Pinpoint the cell where the given text exists, returning its (X, Y) midpoint coordinate. 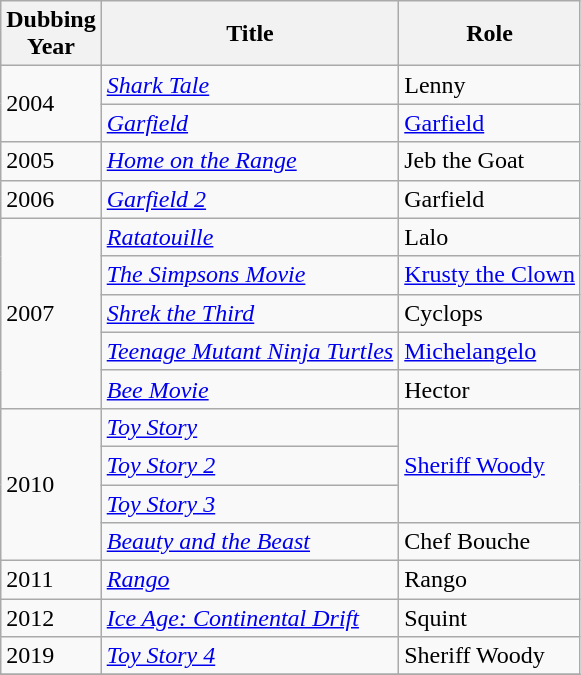
Cyclops (490, 313)
Role (490, 34)
Home on the Range (250, 161)
2012 (51, 618)
2005 (51, 161)
Title (250, 34)
Beauty and the Beast (250, 542)
2004 (51, 104)
Toy Story (250, 427)
Ratatouille (250, 237)
Toy Story 2 (250, 465)
Squint (490, 618)
2007 (51, 313)
Krusty the Clown (490, 275)
Bee Movie (250, 389)
Lalo (490, 237)
2019 (51, 656)
Chef Bouche (490, 542)
Toy Story 3 (250, 503)
Shark Tale (250, 85)
Shrek the Third (250, 313)
Teenage Mutant Ninja Turtles (250, 351)
Garfield 2 (250, 199)
Lenny (490, 85)
Jeb the Goat (490, 161)
The Simpsons Movie (250, 275)
Ice Age: Continental Drift (250, 618)
2011 (51, 580)
2010 (51, 484)
DubbingYear (51, 34)
Hector (490, 389)
Toy Story 4 (250, 656)
2006 (51, 199)
Michelangelo (490, 351)
